Extract the (x, y) coordinate from the center of the cell holding the provided text.  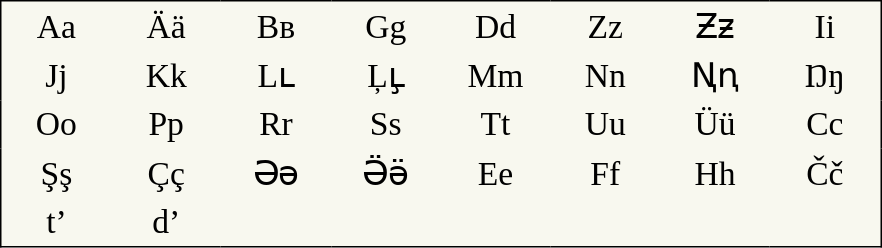
Zz (605, 26)
Kk (166, 76)
Rr (276, 124)
Oo (56, 124)
t’ (56, 222)
Ӛӛ (386, 173)
Bв (276, 26)
Aa (56, 26)
Dd (496, 26)
Uu (605, 124)
Ŋŋ (826, 76)
Cc (826, 124)
Gg (386, 26)
Çç (166, 173)
Şş (56, 173)
Hh (715, 173)
Pp (166, 124)
Әә (276, 173)
Čč (826, 173)
Jj (56, 76)
Üü (715, 124)
Nn (605, 76)
Ii (826, 26)
Ff (605, 173)
Mm (496, 76)
Ƶƶ (715, 26)
Ää (166, 26)
Ss (386, 124)
Ļʟ̧ (386, 76)
Ꞑꞑ (715, 76)
d’ (166, 222)
Tt (496, 124)
Lʟ (276, 76)
Ee (496, 173)
